Provide the [X, Y] coordinate of the cell's center where the given text is located.  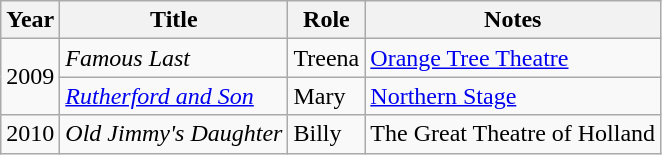
Orange Tree Theatre [513, 58]
Role [326, 20]
Title [174, 20]
Northern Stage [513, 96]
Mary [326, 96]
Rutherford and Son [174, 96]
Year [30, 20]
2009 [30, 77]
Old Jimmy's Daughter [174, 134]
Notes [513, 20]
Famous Last [174, 58]
The Great Theatre of Holland [513, 134]
2010 [30, 134]
Treena [326, 58]
Billy [326, 134]
